From the cell containing the given text, extract its center point as [x, y] coordinate. 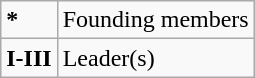
Founding members [156, 20]
Leader(s) [156, 58]
* [29, 20]
I-III [29, 58]
